Detect which cell encompasses the target text, then output its (X, Y) center coordinate. 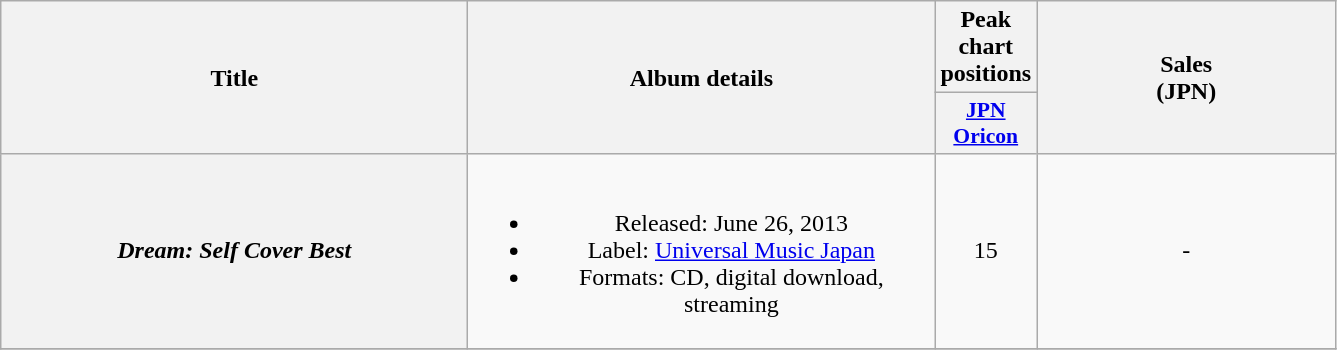
Title (234, 78)
Dream: Self Cover Best (234, 251)
Album details (702, 78)
- (1186, 251)
JPNOricon (986, 124)
Peakchartpositions (986, 47)
Released: June 26, 2013Label: Universal Music JapanFormats: CD, digital download, streaming (702, 251)
Sales(JPN) (1186, 78)
15 (986, 251)
